Capture the cell that displays the provided text and extract its [x, y] central coordinate. 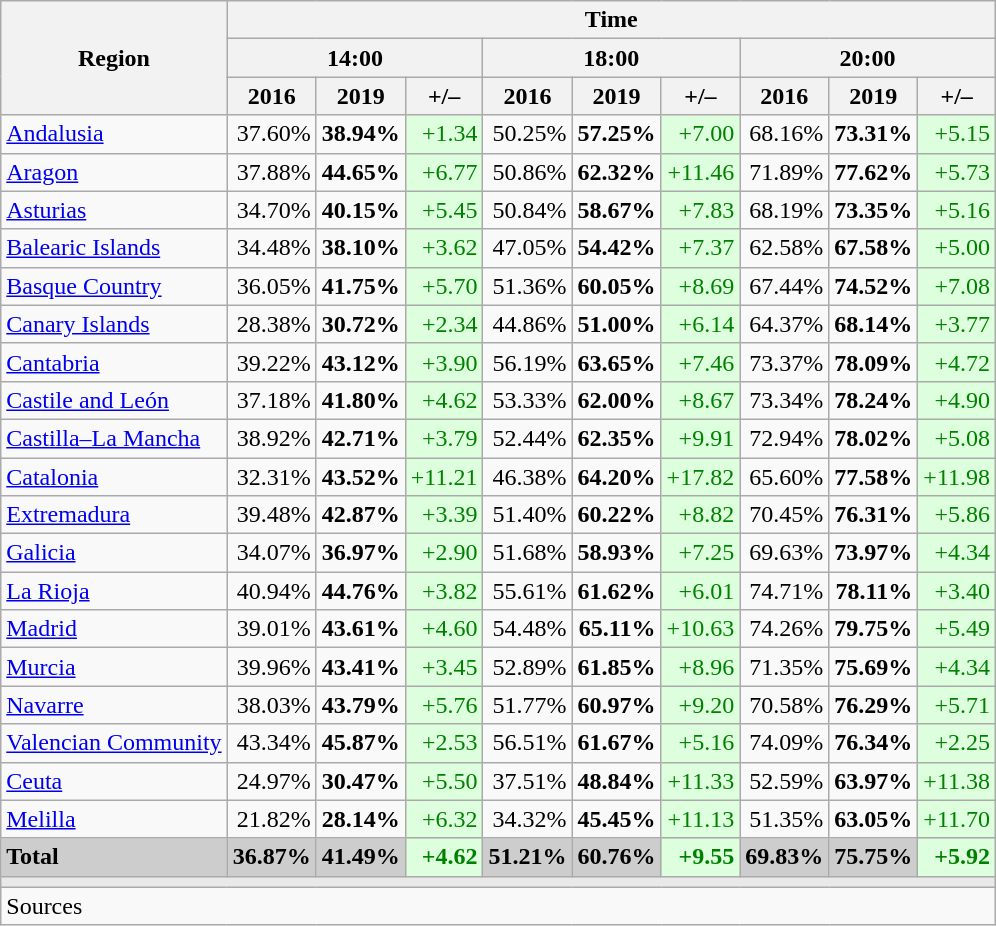
51.00% [616, 324]
+6.77 [444, 172]
+3.90 [444, 362]
+11.38 [957, 781]
34.32% [528, 819]
+3.45 [444, 667]
+9.55 [700, 857]
78.11% [874, 591]
78.02% [874, 438]
+1.34 [444, 134]
34.70% [272, 210]
43.12% [360, 362]
+7.25 [700, 553]
+11.33 [700, 781]
51.77% [528, 705]
+5.50 [444, 781]
55.61% [528, 591]
73.34% [784, 400]
43.79% [360, 705]
46.38% [528, 477]
60.05% [616, 286]
38.03% [272, 705]
60.76% [616, 857]
+5.92 [957, 857]
+3.62 [444, 248]
La Rioja [114, 591]
+5.15 [957, 134]
76.34% [874, 743]
38.92% [272, 438]
+2.34 [444, 324]
67.58% [874, 248]
73.97% [874, 553]
43.52% [360, 477]
+2.90 [444, 553]
44.65% [360, 172]
58.93% [616, 553]
+5.76 [444, 705]
+5.49 [957, 629]
+8.96 [700, 667]
53.33% [528, 400]
51.36% [528, 286]
+7.37 [700, 248]
43.61% [360, 629]
68.19% [784, 210]
47.05% [528, 248]
77.58% [874, 477]
62.58% [784, 248]
Basque Country [114, 286]
68.16% [784, 134]
+7.46 [700, 362]
56.51% [528, 743]
28.14% [360, 819]
76.29% [874, 705]
Aragon [114, 172]
62.32% [616, 172]
38.10% [360, 248]
Canary Islands [114, 324]
21.82% [272, 819]
Asturias [114, 210]
+8.67 [700, 400]
Castilla–La Mancha [114, 438]
Andalusia [114, 134]
37.18% [272, 400]
61.62% [616, 591]
43.41% [360, 667]
39.48% [272, 515]
36.05% [272, 286]
Navarre [114, 705]
71.35% [784, 667]
69.63% [784, 553]
45.45% [616, 819]
30.72% [360, 324]
18:00 [612, 58]
52.59% [784, 781]
+11.46 [700, 172]
79.75% [874, 629]
+3.82 [444, 591]
14:00 [355, 58]
52.44% [528, 438]
65.60% [784, 477]
42.71% [360, 438]
45.87% [360, 743]
58.67% [616, 210]
Sources [498, 906]
70.58% [784, 705]
Extremadura [114, 515]
+9.91 [700, 438]
39.22% [272, 362]
51.68% [528, 553]
73.37% [784, 362]
74.09% [784, 743]
36.97% [360, 553]
41.80% [360, 400]
+7.83 [700, 210]
72.94% [784, 438]
63.65% [616, 362]
+4.72 [957, 362]
74.52% [874, 286]
44.76% [360, 591]
65.11% [616, 629]
62.00% [616, 400]
63.97% [874, 781]
77.62% [874, 172]
63.05% [874, 819]
+3.79 [444, 438]
64.20% [616, 477]
74.26% [784, 629]
+11.13 [700, 819]
24.97% [272, 781]
51.21% [528, 857]
+9.20 [700, 705]
37.51% [528, 781]
+6.01 [700, 591]
76.31% [874, 515]
74.71% [784, 591]
78.09% [874, 362]
+5.45 [444, 210]
+10.63 [700, 629]
41.75% [360, 286]
Total [114, 857]
50.86% [528, 172]
75.69% [874, 667]
43.34% [272, 743]
Region [114, 58]
40.94% [272, 591]
61.67% [616, 743]
+11.70 [957, 819]
39.01% [272, 629]
+7.00 [700, 134]
+3.40 [957, 591]
57.25% [616, 134]
56.19% [528, 362]
Time [611, 20]
+5.70 [444, 286]
Murcia [114, 667]
32.31% [272, 477]
48.84% [616, 781]
51.35% [784, 819]
+5.73 [957, 172]
Melilla [114, 819]
71.89% [784, 172]
37.88% [272, 172]
38.94% [360, 134]
70.45% [784, 515]
20:00 [868, 58]
37.60% [272, 134]
42.87% [360, 515]
+11.21 [444, 477]
73.31% [874, 134]
Valencian Community [114, 743]
39.96% [272, 667]
51.40% [528, 515]
+5.00 [957, 248]
62.35% [616, 438]
67.44% [784, 286]
68.14% [874, 324]
Catalonia [114, 477]
+5.08 [957, 438]
75.75% [874, 857]
+5.86 [957, 515]
54.42% [616, 248]
54.48% [528, 629]
+3.77 [957, 324]
Madrid [114, 629]
Cantabria [114, 362]
60.22% [616, 515]
73.35% [874, 210]
50.84% [528, 210]
+6.32 [444, 819]
34.07% [272, 553]
+8.82 [700, 515]
50.25% [528, 134]
+5.71 [957, 705]
40.15% [360, 210]
+4.60 [444, 629]
34.48% [272, 248]
44.86% [528, 324]
+8.69 [700, 286]
28.38% [272, 324]
Balearic Islands [114, 248]
Castile and León [114, 400]
Ceuta [114, 781]
61.85% [616, 667]
+3.39 [444, 515]
60.97% [616, 705]
+2.53 [444, 743]
36.87% [272, 857]
+17.82 [700, 477]
69.83% [784, 857]
78.24% [874, 400]
41.49% [360, 857]
Galicia [114, 553]
+11.98 [957, 477]
52.89% [528, 667]
+7.08 [957, 286]
+6.14 [700, 324]
+2.25 [957, 743]
30.47% [360, 781]
+4.90 [957, 400]
64.37% [784, 324]
